Return (X, Y) of the center of cell containing provided text 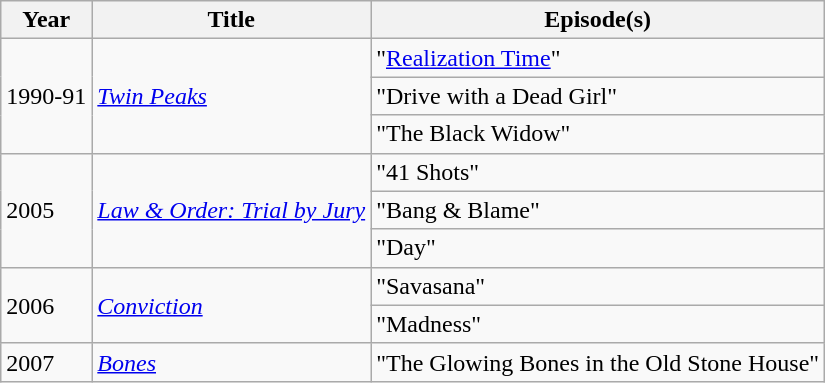
"41 Shots" (598, 172)
Year (46, 20)
1990-91 (46, 96)
Conviction (232, 305)
"Savasana" (598, 286)
"Bang & Blame" (598, 210)
2005 (46, 210)
Title (232, 20)
"Drive with a Dead Girl" (598, 96)
Episode(s) (598, 20)
"Day" (598, 248)
2006 (46, 305)
Law & Order: Trial by Jury (232, 210)
"Madness" (598, 324)
"Realization Time" (598, 58)
Twin Peaks (232, 96)
Bones (232, 362)
"The Black Widow" (598, 134)
2007 (46, 362)
"The Glowing Bones in the Old Stone House" (598, 362)
